Output the [X, Y] coordinate of the center of the cell containing the given text.  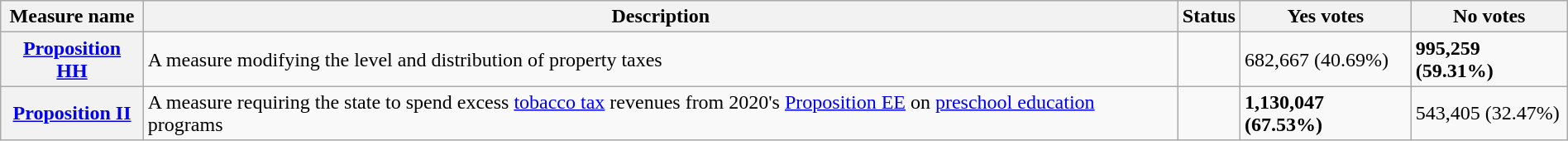
1,130,047 (67.53%) [1325, 113]
A measure requiring the state to spend excess tobacco tax revenues from 2020's Proposition EE on preschool education programs [660, 113]
No votes [1489, 17]
682,667 (40.69%) [1325, 60]
543,405 (32.47%) [1489, 113]
Proposition II [73, 113]
Yes votes [1325, 17]
Measure name [73, 17]
Status [1209, 17]
995,259 (59.31%) [1489, 60]
Description [660, 17]
A measure modifying the level and distribution of property taxes [660, 60]
Proposition HH [73, 60]
